Return the (x, y) coordinate for the center point of the cell that contains the specified text.  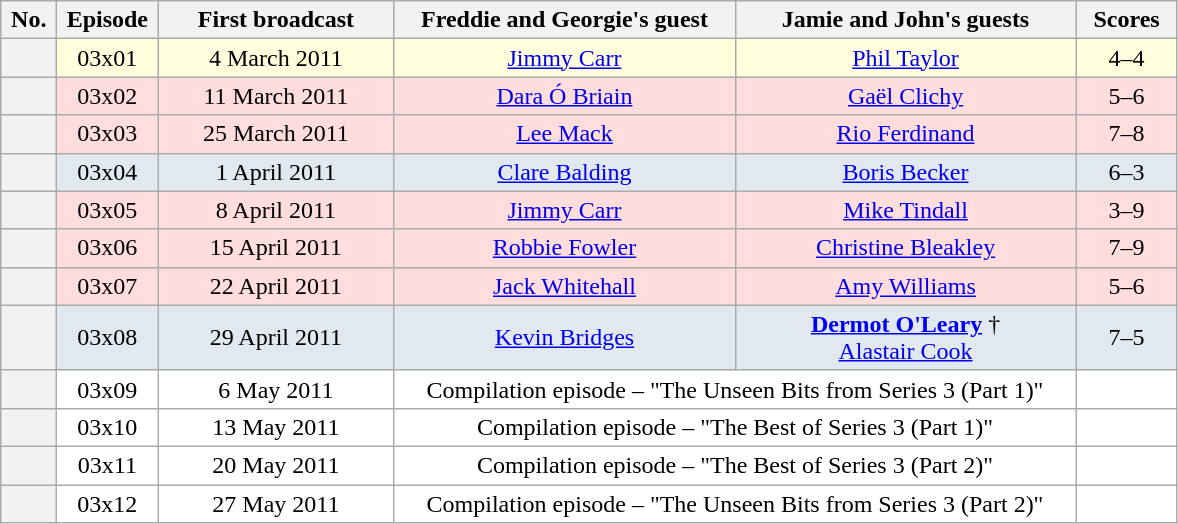
7–8 (1126, 134)
4–4 (1126, 58)
03x01 (108, 58)
03x02 (108, 96)
8 April 2011 (276, 210)
Amy Williams (906, 286)
Christine Bleakley (906, 248)
03x10 (108, 427)
Compilation episode – "The Best of Series 3 (Part 2)" (735, 465)
6–3 (1126, 172)
29 April 2011 (276, 338)
Gaël Clichy (906, 96)
15 April 2011 (276, 248)
6 May 2011 (276, 389)
03x05 (108, 210)
Rio Ferdinand (906, 134)
Phil Taylor (906, 58)
03x03 (108, 134)
Compilation episode – "The Unseen Bits from Series 3 (Part 1)" (735, 389)
Robbie Fowler (564, 248)
03x08 (108, 338)
Clare Balding (564, 172)
Boris Becker (906, 172)
Freddie and Georgie's guest (564, 20)
Compilation episode – "The Best of Series 3 (Part 1)" (735, 427)
Kevin Bridges (564, 338)
22 April 2011 (276, 286)
25 March 2011 (276, 134)
03x11 (108, 465)
03x09 (108, 389)
03x04 (108, 172)
Jamie and John's guests (906, 20)
Compilation episode – "The Unseen Bits from Series 3 (Part 2)" (735, 503)
7–9 (1126, 248)
Dara Ó Briain (564, 96)
Mike Tindall (906, 210)
Episode (108, 20)
27 May 2011 (276, 503)
03x07 (108, 286)
3–9 (1126, 210)
No. (29, 20)
13 May 2011 (276, 427)
7–5 (1126, 338)
Scores (1126, 20)
03x06 (108, 248)
03x12 (108, 503)
Jack Whitehall (564, 286)
1 April 2011 (276, 172)
Dermot O'Leary †Alastair Cook (906, 338)
First broadcast (276, 20)
20 May 2011 (276, 465)
11 March 2011 (276, 96)
4 March 2011 (276, 58)
Lee Mack (564, 134)
